For the text-containing cell, return its midpoint in [x, y] coordinate format. 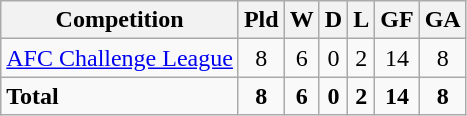
Pld [261, 20]
Total [120, 96]
D [333, 20]
Competition [120, 20]
W [302, 20]
GF [397, 20]
AFC Challenge League [120, 58]
L [362, 20]
GA [442, 20]
